For the text-containing cell, return its midpoint in (X, Y) coordinate format. 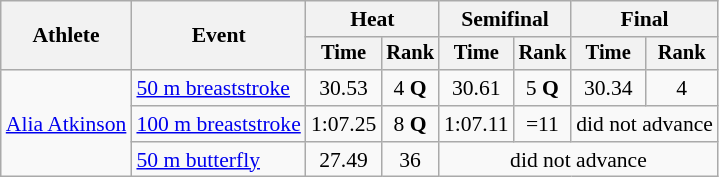
=11 (543, 124)
1:07.25 (344, 124)
50 m breaststroke (218, 88)
100 m breaststroke (218, 124)
8 Q (410, 124)
Alia Atkinson (66, 124)
Athlete (66, 36)
5 Q (543, 88)
30.53 (344, 88)
Semifinal (505, 19)
Event (218, 36)
Heat (372, 19)
30.34 (608, 88)
30.61 (476, 88)
4 Q (410, 88)
did not advance (644, 124)
1:07.11 (476, 124)
4 (682, 88)
Final (644, 19)
